For the text-containing cell, return its midpoint in [x, y] coordinate format. 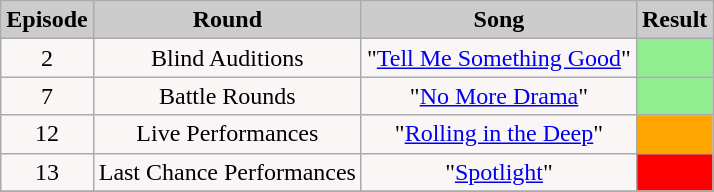
Live Performances [227, 134]
13 [47, 172]
Round [227, 20]
"Tell Me Something Good" [498, 58]
7 [47, 96]
12 [47, 134]
Blind Auditions [227, 58]
Song [498, 20]
"Spotlight" [498, 172]
Episode [47, 20]
"Rolling in the Deep" [498, 134]
Battle Rounds [227, 96]
2 [47, 58]
"No More Drama" [498, 96]
Last Chance Performances [227, 172]
Result [674, 20]
